Identify which cell holds the provided text, then report its [X, Y] central coordinate. 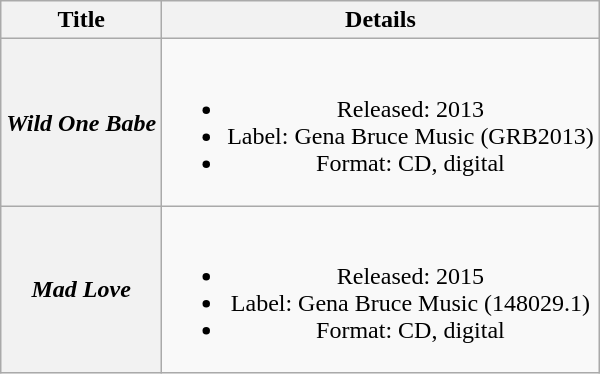
Wild One Babe [82, 122]
Released: 2015Label: Gena Bruce Music (148029.1)Format: CD, digital [381, 290]
Title [82, 20]
Mad Love [82, 290]
Released: 2013Label: Gena Bruce Music (GRB2013)Format: CD, digital [381, 122]
Details [381, 20]
